Capture the cell that displays the provided text and extract its [X, Y] central coordinate. 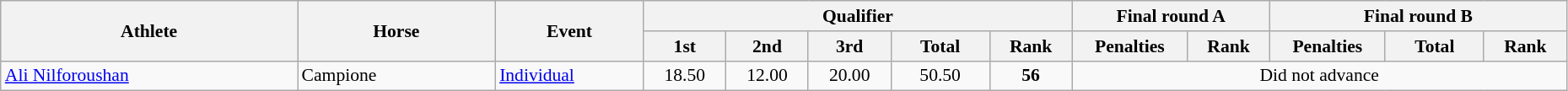
Campione [396, 76]
12.00 [768, 76]
Individual [569, 76]
Ali Nilforoushan [149, 76]
Did not advance [1319, 76]
Horse [396, 30]
2nd [768, 46]
18.50 [685, 76]
3rd [849, 46]
Athlete [149, 30]
Event [569, 30]
1st [685, 46]
20.00 [849, 76]
Final round B [1418, 16]
50.50 [940, 76]
56 [1031, 76]
Qualifier [858, 16]
Final round A [1171, 16]
